Detect which cell encompasses the target text, then output its (x, y) center coordinate. 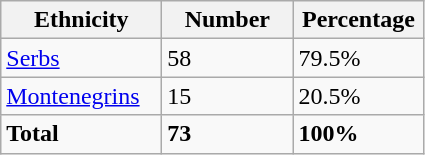
Total (82, 134)
Percentage (358, 20)
15 (228, 96)
79.5% (358, 58)
Serbs (82, 58)
Ethnicity (82, 20)
58 (228, 58)
73 (228, 134)
100% (358, 134)
Number (228, 20)
20.5% (358, 96)
Montenegrins (82, 96)
